From the cell containing the given text, extract its center point as [X, Y] coordinate. 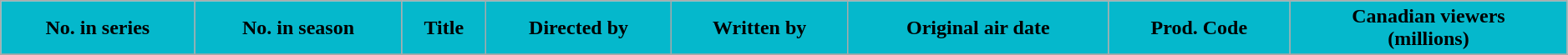
No. in season [298, 28]
Canadian viewers(millions) [1428, 28]
Prod. Code [1200, 28]
Title [444, 28]
No. in series [98, 28]
Directed by [578, 28]
Original air date [978, 28]
Written by [760, 28]
